Detect which cell encompasses the target text, then output its (x, y) center coordinate. 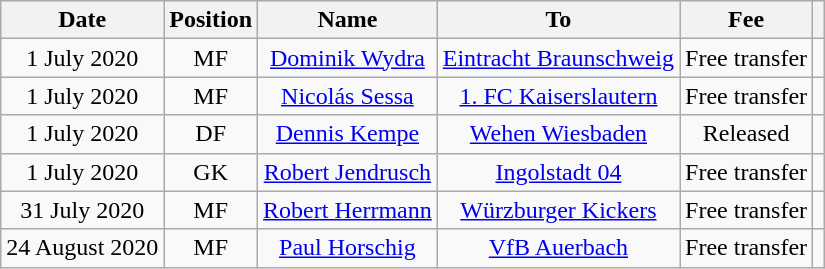
Date (82, 20)
Würzburger Kickers (558, 210)
DF (211, 134)
31 July 2020 (82, 210)
Ingolstadt 04 (558, 172)
Name (348, 20)
Fee (746, 20)
1. FC Kaiserslautern (558, 96)
Dominik Wydra (348, 58)
Nicolás Sessa (348, 96)
Position (211, 20)
Paul Horschig (348, 248)
VfB Auerbach (558, 248)
GK (211, 172)
Dennis Kempe (348, 134)
Robert Herrmann (348, 210)
To (558, 20)
Wehen Wiesbaden (558, 134)
Robert Jendrusch (348, 172)
Eintracht Braunschweig (558, 58)
Released (746, 134)
24 August 2020 (82, 248)
